Output the [x, y] coordinate of the center of the cell containing the given text.  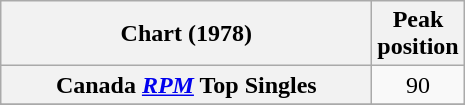
Canada RPM Top Singles [186, 85]
Chart (1978) [186, 34]
90 [418, 85]
Peakposition [418, 34]
